Detect which cell encompasses the target text, then output its [x, y] center coordinate. 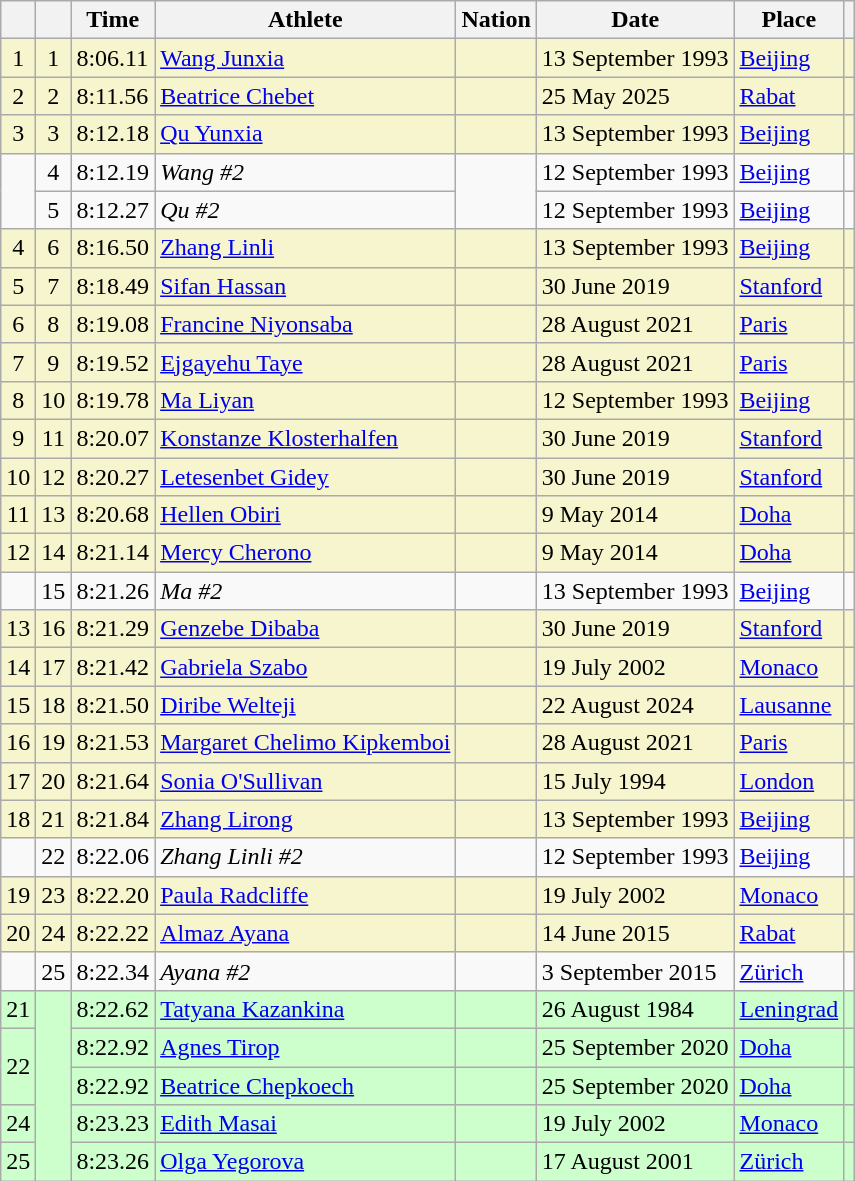
8:06.11 [113, 58]
Wang Junxia [306, 58]
Place [789, 20]
8:23.23 [113, 1124]
Tatyana Kazankina [306, 1009]
Date [635, 20]
8:12.18 [113, 134]
8:20.27 [113, 477]
8:19.78 [113, 400]
Diribe Welteji [306, 705]
Ayana #2 [306, 971]
Nation [496, 20]
Olga Yegorova [306, 1162]
8:21.53 [113, 743]
8:19.08 [113, 324]
Francine Niyonsaba [306, 324]
8:11.56 [113, 96]
8:12.19 [113, 172]
Margaret Chelimo Kipkemboi [306, 743]
8:20.07 [113, 438]
Qu Yunxia [306, 134]
Paula Radcliffe [306, 895]
8:21.29 [113, 629]
Gabriela Szabo [306, 667]
Sonia O'Sullivan [306, 781]
8:22.62 [113, 1009]
8:22.20 [113, 895]
8:23.26 [113, 1162]
23 [54, 895]
8:21.14 [113, 553]
8:21.84 [113, 819]
8:18.49 [113, 286]
8:22.06 [113, 857]
8:12.27 [113, 210]
8:22.34 [113, 971]
Almaz Ayana [306, 933]
Zhang Linli #2 [306, 857]
Agnes Tirop [306, 1047]
Athlete [306, 20]
8:21.50 [113, 705]
8:22.22 [113, 933]
Edith Masai [306, 1124]
Lausanne [789, 705]
Time [113, 20]
Hellen Obiri [306, 515]
8:21.64 [113, 781]
8:21.42 [113, 667]
Zhang Linli [306, 248]
8:19.52 [113, 362]
26 August 1984 [635, 1009]
Qu #2 [306, 210]
8:16.50 [113, 248]
17 August 2001 [635, 1162]
Letesenbet Gidey [306, 477]
Beatrice Chepkoech [306, 1085]
London [789, 781]
Ejgayehu Taye [306, 362]
8:21.26 [113, 591]
Wang #2 [306, 172]
Beatrice Chebet [306, 96]
Genzebe Dibaba [306, 629]
14 June 2015 [635, 933]
25 May 2025 [635, 96]
15 July 1994 [635, 781]
Ma #2 [306, 591]
8:20.68 [113, 515]
Konstanze Klosterhalfen [306, 438]
Leningrad [789, 1009]
Sifan Hassan [306, 286]
Ma Liyan [306, 400]
Zhang Lirong [306, 819]
Mercy Cherono [306, 553]
3 September 2015 [635, 971]
22 August 2024 [635, 705]
